From the cell containing the given text, extract its center point as [X, Y] coordinate. 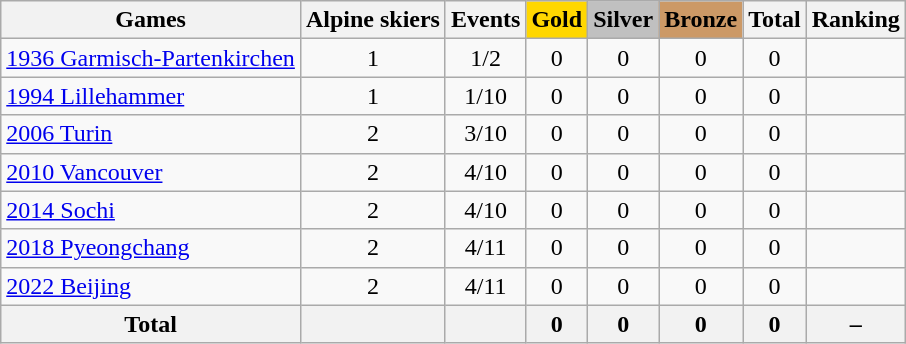
1/10 [485, 96]
2018 Pyeongchang [151, 248]
Ranking [856, 20]
1/2 [485, 58]
2006 Turin [151, 134]
Bronze [701, 20]
3/10 [485, 134]
2022 Beijing [151, 286]
Games [151, 20]
Alpine skiers [372, 20]
Gold [557, 20]
1994 Lillehammer [151, 96]
Events [485, 20]
Silver [624, 20]
2014 Sochi [151, 210]
1936 Garmisch-Partenkirchen [151, 58]
– [856, 324]
2010 Vancouver [151, 172]
